Identify which cell holds the provided text, then report its (x, y) central coordinate. 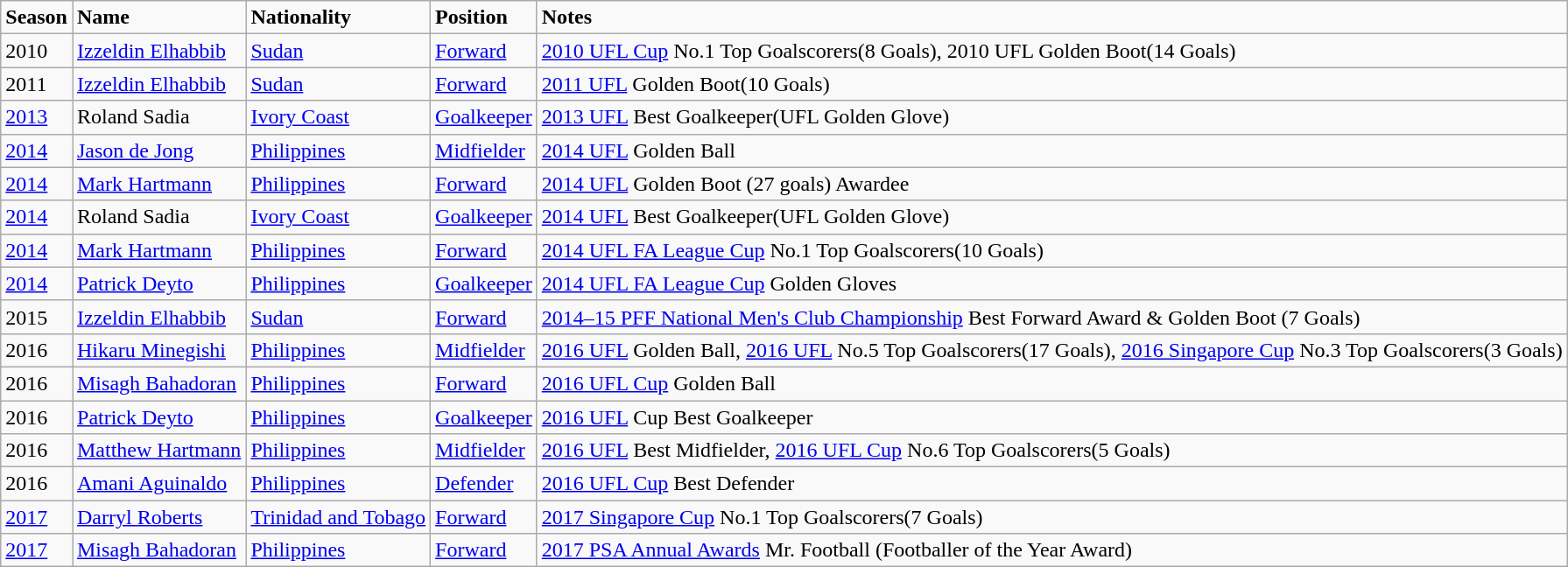
Notes (1052, 17)
Hikaru Minegishi (158, 350)
2016 UFL Cup Golden Ball (1052, 383)
2013 (37, 117)
2014 UFL Best Goalkeeper(UFL Golden Glove) (1052, 217)
2016 UFL Best Midfielder, 2016 UFL Cup No.6 Top Goalscorers(5 Goals) (1052, 451)
2016 UFL Golden Ball, 2016 UFL No.5 Top Goalscorers(17 Goals), 2016 Singapore Cup No.3 Top Goalscorers(3 Goals) (1052, 350)
Position (484, 17)
2013 UFL Best Goalkeeper(UFL Golden Glove) (1052, 117)
2014 UFL Golden Ball (1052, 150)
2017 PSA Annual Awards Mr. Football (Footballer of the Year Award) (1052, 550)
Trinidad and Tobago (338, 517)
2014–15 PFF National Men's Club Championship Best Forward Award & Golden Boot (7 Goals) (1052, 317)
2010 (37, 51)
Name (158, 17)
Nationality (338, 17)
2011 UFL Golden Boot(10 Goals) (1052, 84)
2015 (37, 317)
2014 UFL FA League Cup Golden Gloves (1052, 283)
2014 UFL FA League Cup No.1 Top Goalscorers(10 Goals) (1052, 250)
Jason de Jong (158, 150)
2017 Singapore Cup No.1 Top Goalscorers(7 Goals) (1052, 517)
Matthew Hartmann (158, 451)
2016 UFL Cup Best Defender (1052, 484)
2010 UFL Cup No.1 Top Goalscorers(8 Goals), 2010 UFL Golden Boot(14 Goals) (1052, 51)
Defender (484, 484)
Season (37, 17)
2014 UFL Golden Boot (27 goals) Awardee (1052, 184)
Darryl Roberts (158, 517)
Amani Aguinaldo (158, 484)
2011 (37, 84)
2016 UFL Cup Best Goalkeeper (1052, 417)
